Search for the cell housing the specified text and yield its [X, Y] center coordinate. 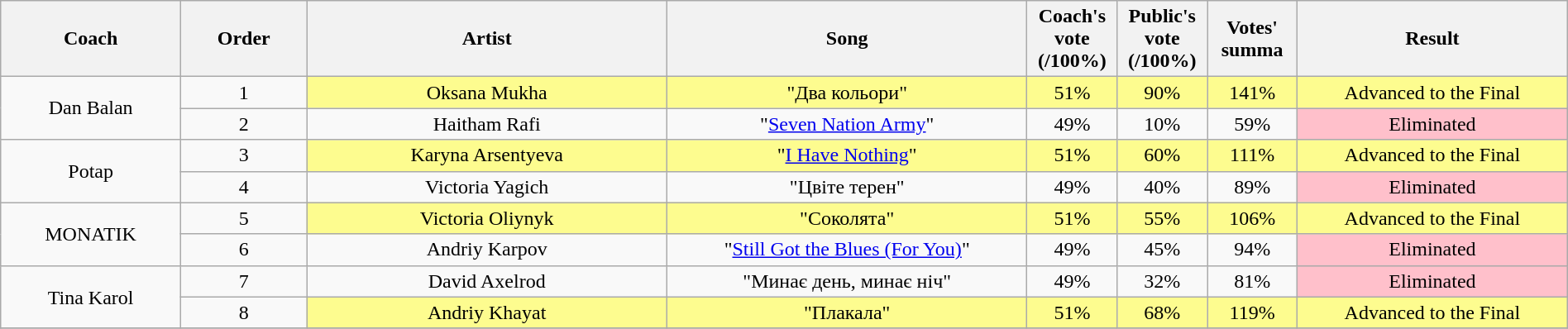
68% [1163, 312]
"Два кольори" [847, 93]
10% [1163, 124]
Order [244, 39]
"Цвiте терен" [847, 187]
Coach's vote (/100%) [1072, 39]
4 [244, 187]
Votes' summa [1252, 39]
Song [847, 39]
"Still Got the Blues (For You)" [847, 250]
MONATIK [91, 234]
David Axelrod [487, 281]
89% [1252, 187]
Tina Karol [91, 297]
90% [1163, 93]
5 [244, 218]
"Seven Nation Army" [847, 124]
Victoria Yagich [487, 187]
111% [1252, 155]
2 [244, 124]
Andriy Karpov [487, 250]
Potap [91, 171]
Andriy Khayat [487, 312]
119% [1252, 312]
Public's vote (/100%) [1163, 39]
"Соколята" [847, 218]
94% [1252, 250]
55% [1163, 218]
Coach [91, 39]
"Плакала" [847, 312]
Dan Balan [91, 108]
"I Have Nothing" [847, 155]
7 [244, 281]
60% [1163, 155]
3 [244, 155]
Artist [487, 39]
40% [1163, 187]
Karyna Arsentyeva [487, 155]
8 [244, 312]
"Минає день, минає ніч" [847, 281]
32% [1163, 281]
141% [1252, 93]
Result [1432, 39]
59% [1252, 124]
45% [1163, 250]
Haitham Rafi [487, 124]
6 [244, 250]
1 [244, 93]
Victoria Oliynyk [487, 218]
81% [1252, 281]
Oksana Mukha [487, 93]
106% [1252, 218]
